Return the (x, y) coordinate for the center point of the cell that contains the specified text.  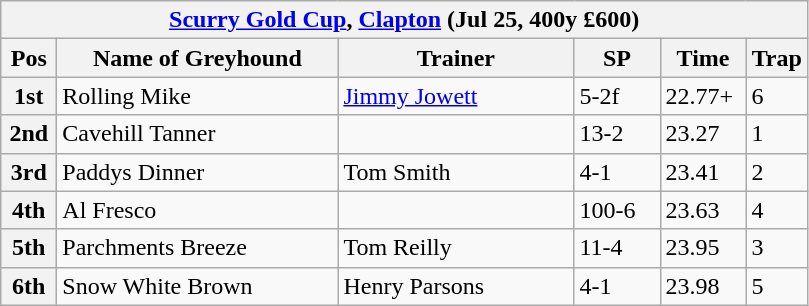
5 (776, 286)
6 (776, 96)
Tom Smith (456, 172)
Jimmy Jowett (456, 96)
23.95 (703, 248)
22.77+ (703, 96)
Al Fresco (198, 210)
11-4 (617, 248)
23.63 (703, 210)
5-2f (617, 96)
Cavehill Tanner (198, 134)
5th (29, 248)
23.98 (703, 286)
3 (776, 248)
Time (703, 58)
6th (29, 286)
Rolling Mike (198, 96)
3rd (29, 172)
2 (776, 172)
Parchments Breeze (198, 248)
4th (29, 210)
23.27 (703, 134)
Tom Reilly (456, 248)
100-6 (617, 210)
Scurry Gold Cup, Clapton (Jul 25, 400y £600) (404, 20)
Snow White Brown (198, 286)
2nd (29, 134)
Name of Greyhound (198, 58)
1 (776, 134)
Pos (29, 58)
Henry Parsons (456, 286)
Trainer (456, 58)
13-2 (617, 134)
SP (617, 58)
1st (29, 96)
23.41 (703, 172)
Paddys Dinner (198, 172)
4 (776, 210)
Trap (776, 58)
